Find where the given text appears and provide that cell's center as [X, Y] coordinate. 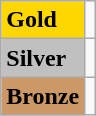
Silver [43, 58]
Bronze [43, 96]
Gold [43, 20]
